Capture the cell that displays the provided text and extract its (X, Y) central coordinate. 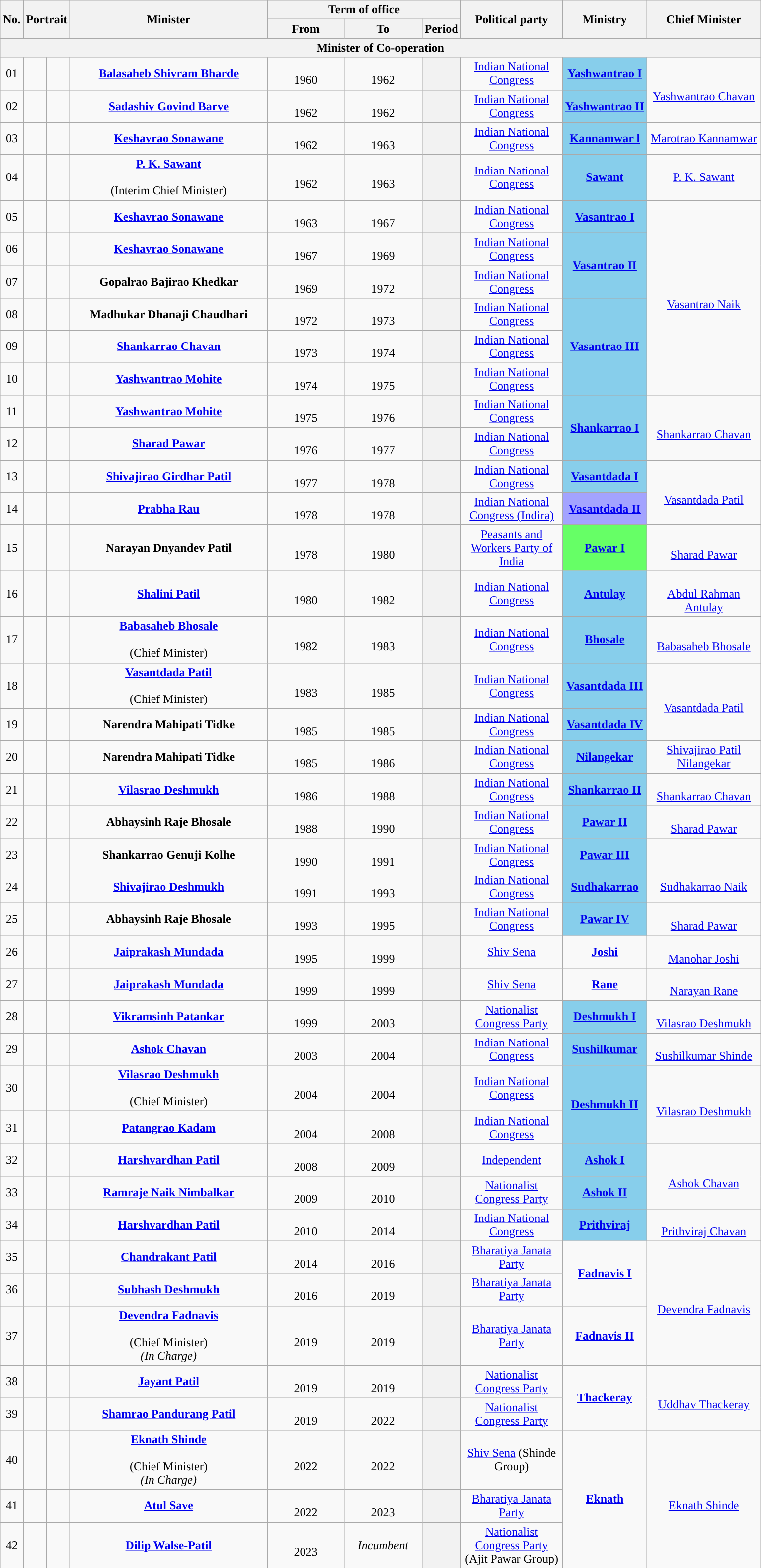
Abdul Rahman Antulay (704, 594)
Shivajirao Patil Nilangekar (704, 757)
Uddhav Thackeray (704, 1397)
Pawar II (605, 822)
Narayan Dnyandev Patil (168, 548)
Babasaheb Bhosale (Chief Minister) (168, 640)
Balasaheb Shivram Bharde (168, 74)
33 (12, 1193)
Devendra Fadnavis (Chief Minister) (In Charge) (168, 1335)
Period (442, 29)
Nationalist Congress Party (Ajit Pawar Group) (511, 1545)
21 (12, 790)
Antulay (605, 594)
04 (12, 177)
Shivajirao Girdhar Patil (168, 477)
Shankarrao II (605, 790)
Nilangekar (605, 757)
Prithviraj Chavan (704, 1224)
Madhukar Dhanaji Chaudhari (168, 314)
Independent (511, 1160)
Incumbent (383, 1545)
Joshi (605, 951)
22 (12, 822)
Ministry (605, 19)
13 (12, 477)
Babasaheb Bhosale (704, 640)
16 (12, 594)
Fadnavis I (605, 1273)
1960 (306, 74)
Ramraje Naik Nimbalkar (168, 1193)
Minister of Co-operation (381, 48)
Bhosale (605, 640)
Gopalrao Bajirao Khedkar (168, 281)
Shivajirao Deshmukh (168, 886)
Sushilkumar (605, 1049)
Ashok II (605, 1193)
32 (12, 1160)
Prabha Rau (168, 509)
Fadnavis II (605, 1335)
19 (12, 725)
38 (12, 1381)
Vasantrao III (605, 346)
24 (12, 886)
Marotrao Kannamwar (704, 139)
40 (12, 1460)
Vasantrao II (605, 265)
34 (12, 1224)
Shiv Sena (Shinde Group) (511, 1460)
Atul Save (168, 1506)
Vilasrao Deshmukh (Chief Minister) (168, 1088)
Vasantrao Naik (704, 298)
Thackeray (605, 1397)
15 (12, 548)
14 (12, 509)
06 (12, 249)
Devendra Fadnavis (704, 1303)
Manohar Joshi (704, 951)
Chandrakant Patil (168, 1257)
41 (12, 1506)
Eknath (605, 1499)
Vasantrao I (605, 216)
Subhash Deshmukh (168, 1289)
11 (12, 412)
05 (12, 216)
03 (12, 139)
Peasants and Workers Party of India (511, 548)
07 (12, 281)
42 (12, 1545)
Prithviraj (605, 1224)
12 (12, 444)
18 (12, 686)
Rane (605, 984)
Yashwantrao I (605, 74)
Vasantdada III (605, 686)
Kannamwar l (605, 139)
Deshmukh II (605, 1105)
17 (12, 640)
Shalini Patil (168, 594)
Sadashiv Govind Barve (168, 106)
Shamrao Pandurang Patil (168, 1414)
37 (12, 1335)
Yashwantrao II (605, 106)
Pawar IV (605, 919)
35 (12, 1257)
To (383, 29)
Eknath Shinde (704, 1499)
39 (12, 1414)
10 (12, 379)
31 (12, 1128)
Sushilkumar Shinde (704, 1049)
Indian National Congress (Indira) (511, 509)
Shankarrao I (605, 428)
30 (12, 1088)
Political party (511, 19)
Chief Minister (704, 19)
P. K. Sawant (704, 177)
Vasantdada I (605, 477)
Eknath Shinde (Chief Minister) (In Charge) (168, 1460)
Pawar I (605, 548)
25 (12, 919)
Deshmukh I (605, 1017)
Jayant Patil (168, 1381)
26 (12, 951)
Narayan Rane (704, 984)
27 (12, 984)
20 (12, 757)
08 (12, 314)
Dilip Walse-Patil (168, 1545)
Vikramsinh Patankar (168, 1017)
Ashok I (605, 1160)
Patangrao Kadam (168, 1128)
01 (12, 74)
09 (12, 346)
23 (12, 855)
Vasantdada II (605, 509)
Shankarrao Genuji Kolhe (168, 855)
Minister (168, 19)
Term of office (364, 10)
Portrait (47, 19)
28 (12, 1017)
29 (12, 1049)
P. K. Sawant (Interim Chief Minister) (168, 177)
Vasantdada Patil (Chief Minister) (168, 686)
No. (12, 19)
From (306, 29)
02 (12, 106)
Yashwantrao Chavan (704, 90)
Sudhakarrao (605, 886)
Vasantdada IV (605, 725)
Sudhakarrao Naik (704, 886)
Sawant (605, 177)
36 (12, 1289)
Pawar III (605, 855)
